From the cell containing the given text, extract its center point as [x, y] coordinate. 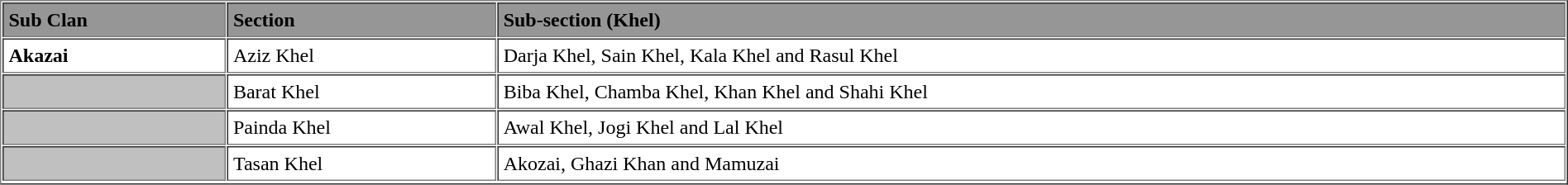
Akozai, Ghazi Khan and Mamuzai [1031, 164]
Sub-section (Khel) [1031, 20]
Awal Khel, Jogi Khel and Lal Khel [1031, 128]
Barat Khel [361, 92]
Section [361, 20]
Painda Khel [361, 128]
Biba Khel, Chamba Khel, Khan Khel and Shahi Khel [1031, 92]
Tasan Khel [361, 164]
Sub Clan [114, 20]
Akazai [114, 55]
Darja Khel, Sain Khel, Kala Khel and Rasul Khel [1031, 55]
Aziz Khel [361, 55]
